For the text-containing cell, return its midpoint in (X, Y) coordinate format. 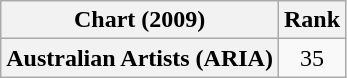
35 (312, 58)
Rank (312, 20)
Australian Artists (ARIA) (140, 58)
Chart (2009) (140, 20)
